Return the [X, Y] coordinate for the center point of the cell that contains the specified text.  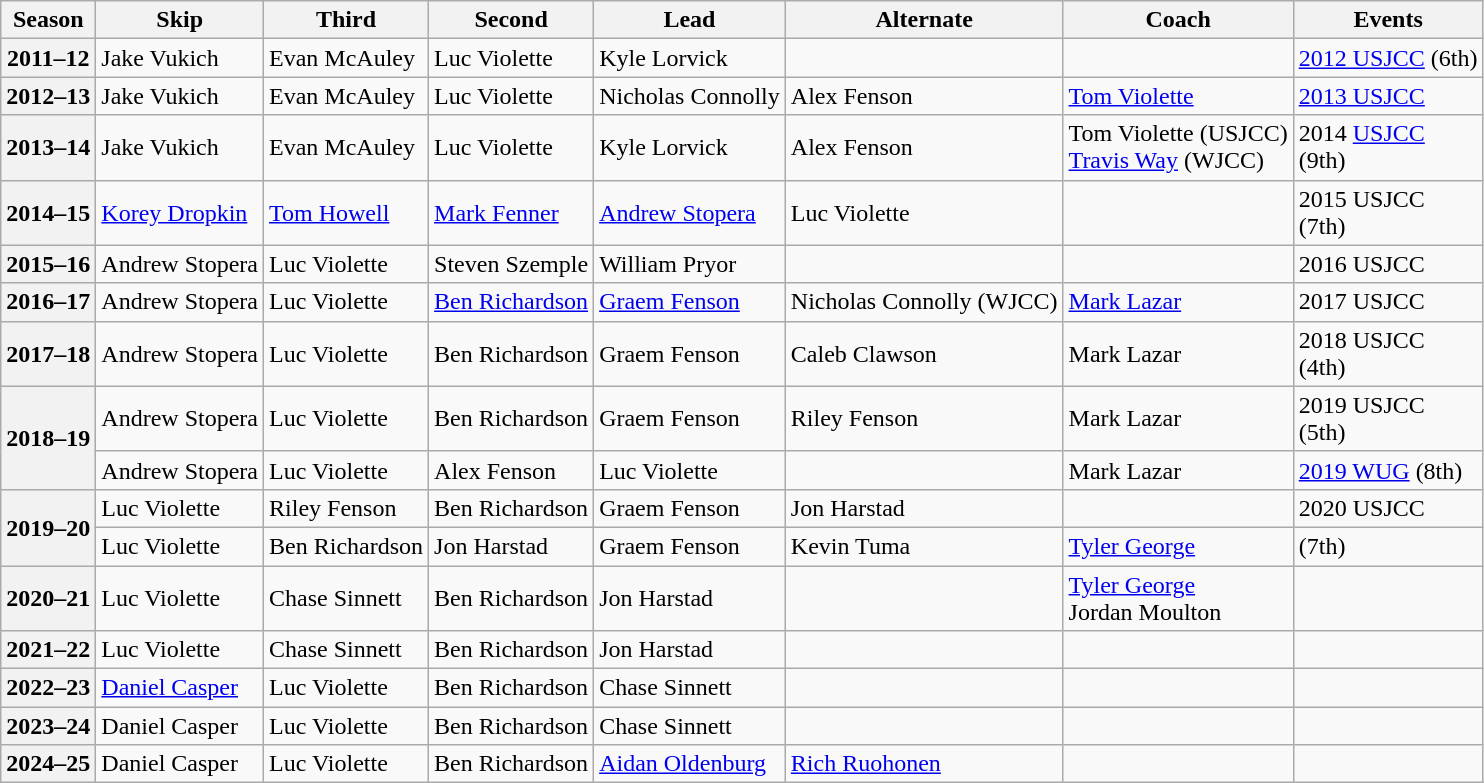
Korey Dropkin [180, 212]
2020–21 [48, 598]
Aidan Oldenburg [690, 764]
Tom Howell [346, 212]
Tyler GeorgeJordan Moulton [1178, 598]
Rich Ruohonen [924, 764]
2012–13 [48, 96]
2017 USJCC [1388, 302]
2019–20 [48, 527]
2015 USJCC (7th) [1388, 212]
2012 USJCC (6th) [1388, 58]
Mark Fenner [512, 212]
Tom Violette (USJCC)Travis Way (WJCC) [1178, 148]
Steven Szemple [512, 264]
2019 USJCC (5th) [1388, 418]
Tyler George [1178, 546]
Third [346, 20]
Season [48, 20]
2017–18 [48, 354]
2020 USJCC [1388, 508]
Skip [180, 20]
2018–19 [48, 438]
Second [512, 20]
Alternate [924, 20]
2018 USJCC (4th) [1388, 354]
2014 USJCC (9th) [1388, 148]
2016–17 [48, 302]
Nicholas Connolly (WJCC) [924, 302]
2021–22 [48, 650]
Kevin Tuma [924, 546]
William Pryor [690, 264]
2013 USJCC [1388, 96]
2014–15 [48, 212]
Tom Violette [1178, 96]
Events [1388, 20]
2023–24 [48, 726]
Coach [1178, 20]
2011–12 [48, 58]
Lead [690, 20]
2016 USJCC [1388, 264]
2024–25 [48, 764]
2013–14 [48, 148]
2022–23 [48, 688]
2019 WUG (8th) [1388, 470]
Nicholas Connolly [690, 96]
2015–16 [48, 264]
(7th) [1388, 546]
Caleb Clawson [924, 354]
